Determine the [x, y] coordinate at the center of the cell enclosing the given text.  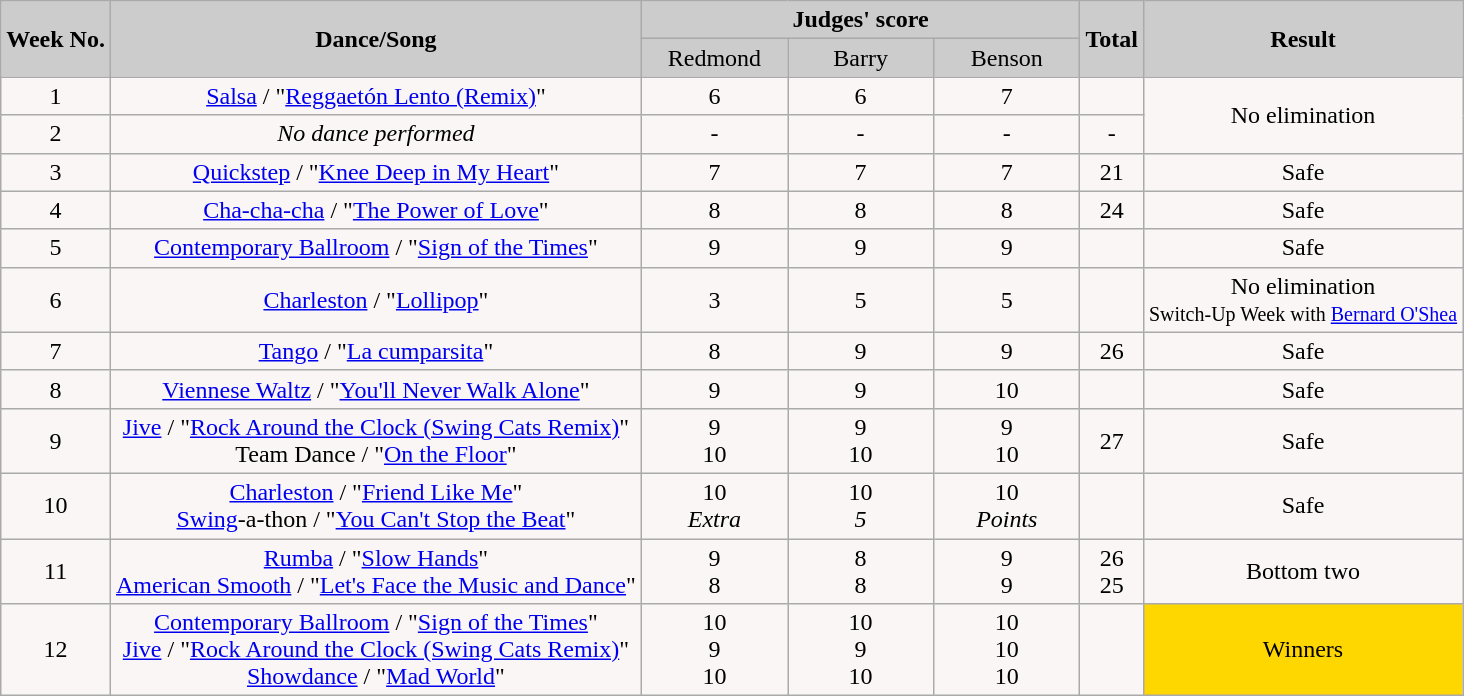
Redmond [714, 58]
12 [56, 650]
Total [1112, 39]
Charleston / "Friend Like Me"Swing-a-thon / "You Can't Stop the Beat" [376, 506]
Bottom two [1302, 570]
Barry [861, 58]
Salsa / "Reggaetón Lento (Remix)" [376, 96]
26 [1112, 351]
27 [1112, 440]
Contemporary Ballroom / "Sign of the Times"Jive / "Rock Around the Clock (Swing Cats Remix)"Showdance / "Mad World" [376, 650]
Week No. [56, 39]
101010 [1007, 650]
Contemporary Ballroom / "Sign of the Times" [376, 248]
Viennese Waltz / "You'll Never Walk Alone" [376, 389]
No elimination [1302, 115]
Rumba / "Slow Hands"American Smooth / "Let's Face the Music and Dance" [376, 570]
98 [714, 570]
Dance/Song [376, 39]
10Points [1007, 506]
No eliminationSwitch-Up Week with Bernard O'Shea [1302, 300]
2625 [1112, 570]
Charleston / "Lollipop" [376, 300]
Quickstep / "Knee Deep in My Heart" [376, 172]
No dance performed [376, 134]
11 [56, 570]
24 [1112, 210]
Result [1302, 39]
1 [56, 96]
4 [56, 210]
99 [1007, 570]
2 [56, 134]
Cha-cha-cha / "The Power of Love" [376, 210]
105 [861, 506]
21 [1112, 172]
Winners [1302, 650]
Judges' score [860, 20]
Benson [1007, 58]
10Extra [714, 506]
Tango / "La cumparsita" [376, 351]
88 [861, 570]
Jive / "Rock Around the Clock (Swing Cats Remix)"Team Dance / "On the Floor" [376, 440]
